Output the (X, Y) coordinate of the center of the cell containing the given text.  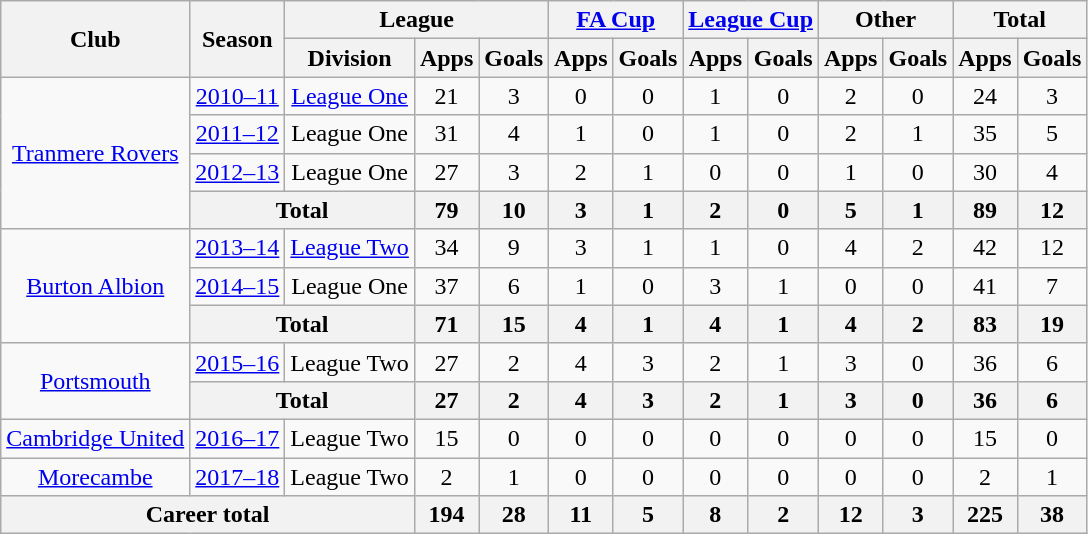
89 (985, 210)
28 (514, 515)
42 (985, 248)
2013–14 (238, 248)
Cambridge United (96, 438)
Career total (208, 515)
Tranmere Rovers (96, 153)
30 (985, 172)
38 (1052, 515)
Morecambe (96, 477)
Season (238, 39)
71 (446, 324)
11 (581, 515)
2011–12 (238, 134)
8 (716, 515)
FA Cup (616, 20)
31 (446, 134)
194 (446, 515)
35 (985, 134)
9 (514, 248)
41 (985, 286)
Portsmouth (96, 381)
37 (446, 286)
7 (1052, 286)
2017–18 (238, 477)
Other (886, 20)
21 (446, 96)
34 (446, 248)
2014–15 (238, 286)
Division (350, 58)
League Cup (751, 20)
2015–16 (238, 362)
19 (1052, 324)
2012–13 (238, 172)
10 (514, 210)
2010–11 (238, 96)
83 (985, 324)
2016–17 (238, 438)
League (417, 20)
79 (446, 210)
Club (96, 39)
Burton Albion (96, 286)
24 (985, 96)
225 (985, 515)
